Determine the (X, Y) coordinate at the center of the cell enclosing the given text.  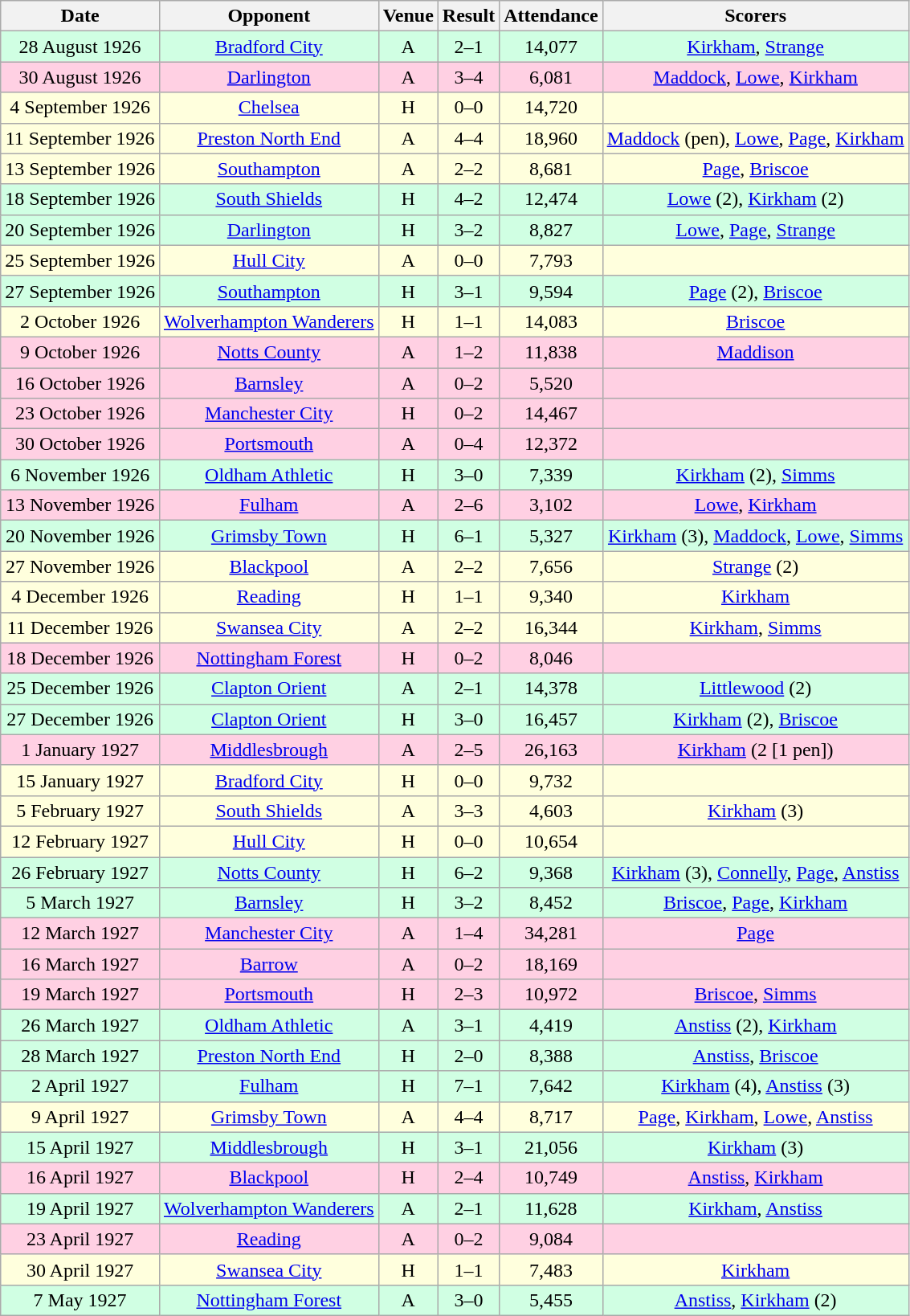
8,452 (551, 903)
19 April 1927 (80, 1208)
Date (80, 16)
8,717 (551, 1117)
9 April 1927 (80, 1117)
9,594 (551, 291)
4–2 (468, 199)
Page, Briscoe (755, 169)
Opponent (268, 16)
4 December 1926 (80, 597)
25 September 1926 (80, 260)
Briscoe, Page, Kirkham (755, 903)
27 December 1926 (80, 719)
1–2 (468, 352)
Maddison (755, 352)
27 September 1926 (80, 291)
20 September 1926 (80, 230)
3–3 (468, 811)
14,720 (551, 108)
16,457 (551, 719)
10,972 (551, 995)
Lowe, Kirkham (755, 505)
Barrow (268, 964)
10,654 (551, 841)
2–6 (468, 505)
Littlewood (2) (755, 689)
0–4 (468, 444)
Page (755, 934)
5,327 (551, 536)
7–1 (468, 1086)
25 December 1926 (80, 689)
Page (2), Briscoe (755, 291)
16 March 1927 (80, 964)
18,169 (551, 964)
14,083 (551, 321)
8,827 (551, 230)
Kirkham (2), Simms (755, 475)
18 December 1926 (80, 658)
Anstiss, Briscoe (755, 1056)
Page, Kirkham, Lowe, Anstiss (755, 1117)
Kirkham, Strange (755, 47)
11 September 1926 (80, 138)
5,520 (551, 383)
9,084 (551, 1239)
Kirkham (3), Connelly, Page, Anstiss (755, 872)
23 April 1927 (80, 1239)
12,372 (551, 444)
14,378 (551, 689)
Maddock, Lowe, Kirkham (755, 77)
3–4 (468, 77)
Anstiss, Kirkham (755, 1178)
2 October 1926 (80, 321)
16 April 1927 (80, 1178)
11,838 (551, 352)
20 November 1926 (80, 536)
10,749 (551, 1178)
12,474 (551, 199)
Lowe (2), Kirkham (2) (755, 199)
Briscoe (755, 321)
Kirkham (3), Maddock, Lowe, Simms (755, 536)
30 April 1927 (80, 1269)
1–4 (468, 934)
26 March 1927 (80, 1025)
12 February 1927 (80, 841)
4 September 1926 (80, 108)
14,077 (551, 47)
8,681 (551, 169)
7,339 (551, 475)
6–2 (468, 872)
1 January 1927 (80, 750)
Lowe, Page, Strange (755, 230)
Kirkham, Simms (755, 627)
5 February 1927 (80, 811)
19 March 1927 (80, 995)
Kirkham, Anstiss (755, 1208)
Kirkham (2), Briscoe (755, 719)
9 October 1926 (80, 352)
Maddock (pen), Lowe, Page, Kirkham (755, 138)
7,656 (551, 566)
2–4 (468, 1178)
11 December 1926 (80, 627)
9,368 (551, 872)
Scorers (755, 16)
6–1 (468, 536)
15 April 1927 (80, 1147)
26 February 1927 (80, 872)
21,056 (551, 1147)
Anstiss (2), Kirkham (755, 1025)
5,455 (551, 1300)
23 October 1926 (80, 414)
15 January 1927 (80, 780)
9,732 (551, 780)
Attendance (551, 16)
3,102 (551, 505)
34,281 (551, 934)
30 August 1926 (80, 77)
7,793 (551, 260)
Kirkham (4), Anstiss (3) (755, 1086)
4,419 (551, 1025)
Result (468, 16)
16,344 (551, 627)
27 November 1926 (80, 566)
30 October 1926 (80, 444)
9,340 (551, 597)
14,467 (551, 414)
8,388 (551, 1056)
7,642 (551, 1086)
6,081 (551, 77)
28 August 1926 (80, 47)
26,163 (551, 750)
4,603 (551, 811)
6 November 1926 (80, 475)
13 November 1926 (80, 505)
8,046 (551, 658)
13 September 1926 (80, 169)
2–3 (468, 995)
16 October 1926 (80, 383)
Chelsea (268, 108)
Anstiss, Kirkham (2) (755, 1300)
18,960 (551, 138)
11,628 (551, 1208)
Briscoe, Simms (755, 995)
18 September 1926 (80, 199)
7 May 1927 (80, 1300)
2–0 (468, 1056)
2 April 1927 (80, 1086)
12 March 1927 (80, 934)
28 March 1927 (80, 1056)
7,483 (551, 1269)
Kirkham (2 [1 pen]) (755, 750)
Venue (408, 16)
2–5 (468, 750)
5 March 1927 (80, 903)
Strange (2) (755, 566)
